Capture the cell that displays the provided text and extract its (x, y) central coordinate. 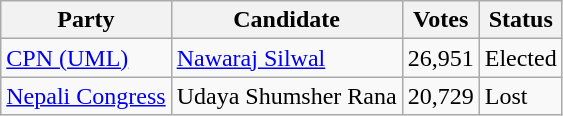
Udaya Shumsher Rana (286, 96)
Candidate (286, 20)
Lost (520, 96)
CPN (UML) (86, 58)
Party (86, 20)
Votes (440, 20)
Status (520, 20)
20,729 (440, 96)
26,951 (440, 58)
Nawaraj Silwal (286, 58)
Nepali Congress (86, 96)
Elected (520, 58)
